Provide the (x, y) coordinate of the cell's center where the given text is located.  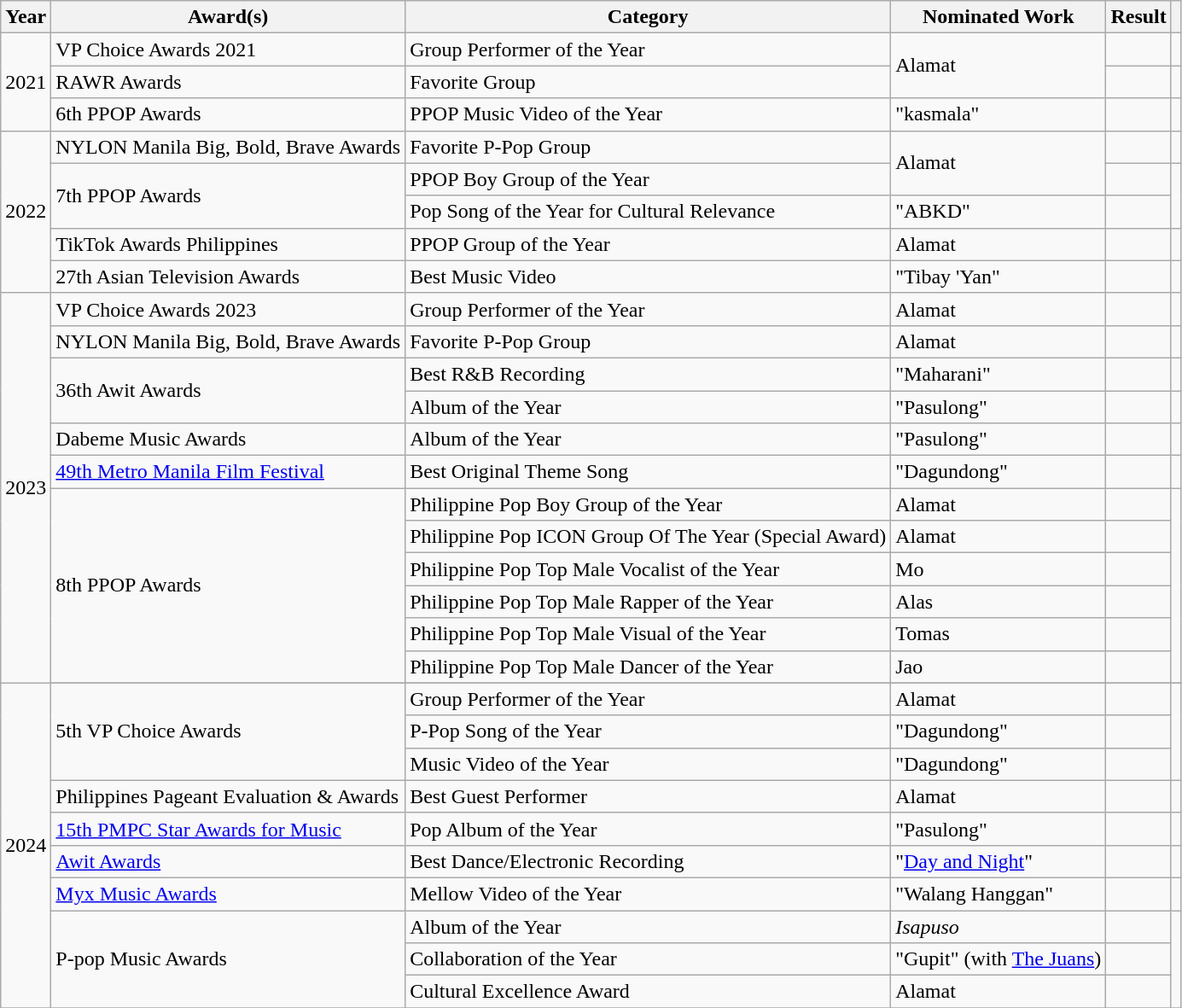
8th PPOP Awards (229, 586)
7th PPOP Awards (229, 195)
Myx Music Awards (229, 894)
PPOP Music Video of the Year (649, 114)
VP Choice Awards 2021 (229, 50)
Dabeme Music Awards (229, 440)
49th Metro Manila Film Festival (229, 472)
Music Video of the Year (649, 764)
Philippine Pop Boy Group of the Year (649, 504)
P-Pop Song of the Year (649, 731)
Favorite Group (649, 82)
Collaboration of the Year (649, 959)
Philippine Pop Top Male Dancer of the Year (649, 667)
2024 (26, 845)
Best R&B Recording (649, 374)
Year (26, 17)
Tomas (999, 634)
15th PMPC Star Awards for Music (229, 829)
PPOP Boy Group of the Year (649, 179)
Cultural Excellence Award (649, 992)
P-pop Music Awards (229, 958)
"Tibay 'Yan" (999, 277)
"ABKD" (999, 212)
Best Guest Performer (649, 796)
VP Choice Awards 2023 (229, 309)
"Gupit" (with The Juans) (999, 959)
Awit Awards (229, 861)
Best Music Video (649, 277)
36th Awit Awards (229, 390)
"Walang Hanggan" (999, 894)
"kasmala" (999, 114)
Mellow Video of the Year (649, 894)
Result (1138, 17)
PPOP Group of the Year (649, 244)
2021 (26, 82)
Pop Song of the Year for Cultural Relevance (649, 212)
6th PPOP Awards (229, 114)
Best Dance/Electronic Recording (649, 861)
2022 (26, 212)
Jao (999, 667)
Nominated Work (999, 17)
RAWR Awards (229, 82)
"Day and Night" (999, 861)
Category (649, 17)
Philippine Pop Top Male Vocalist of the Year (649, 569)
TikTok Awards Philippines (229, 244)
Philippines Pageant Evaluation & Awards (229, 796)
5th VP Choice Awards (229, 731)
2023 (26, 488)
Philippine Pop ICON Group Of The Year (Special Award) (649, 537)
Mo (999, 569)
Best Original Theme Song (649, 472)
Philippine Pop Top Male Visual of the Year (649, 634)
Pop Album of the Year (649, 829)
27th Asian Television Awards (229, 277)
Award(s) (229, 17)
Isapuso (999, 926)
Alas (999, 602)
"Maharani" (999, 374)
Philippine Pop Top Male Rapper of the Year (649, 602)
